Detect which cell encompasses the target text, then output its (x, y) center coordinate. 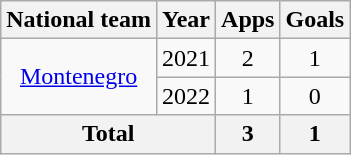
2021 (186, 58)
Goals (315, 20)
Year (186, 20)
Total (108, 134)
Apps (248, 20)
National team (79, 20)
Montenegro (79, 77)
2 (248, 58)
3 (248, 134)
2022 (186, 96)
0 (315, 96)
